Identify which cell holds the provided text, then report its [X, Y] central coordinate. 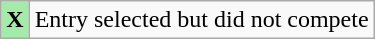
X [15, 20]
Entry selected but did not compete [202, 20]
